From the cell containing the given text, extract its center point as [x, y] coordinate. 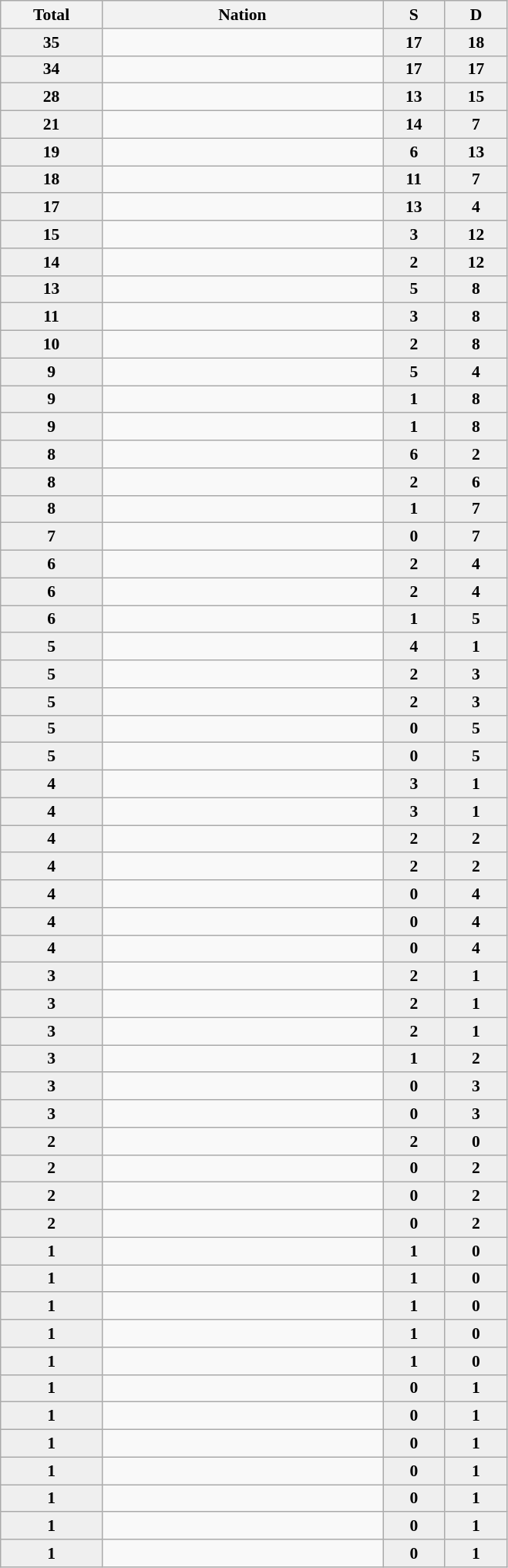
28 [52, 97]
34 [52, 69]
10 [52, 345]
D [476, 15]
35 [52, 42]
Total [52, 15]
S [413, 15]
Nation [242, 15]
19 [52, 152]
21 [52, 125]
